Pinpoint the cell where the given text exists, returning its [X, Y] midpoint coordinate. 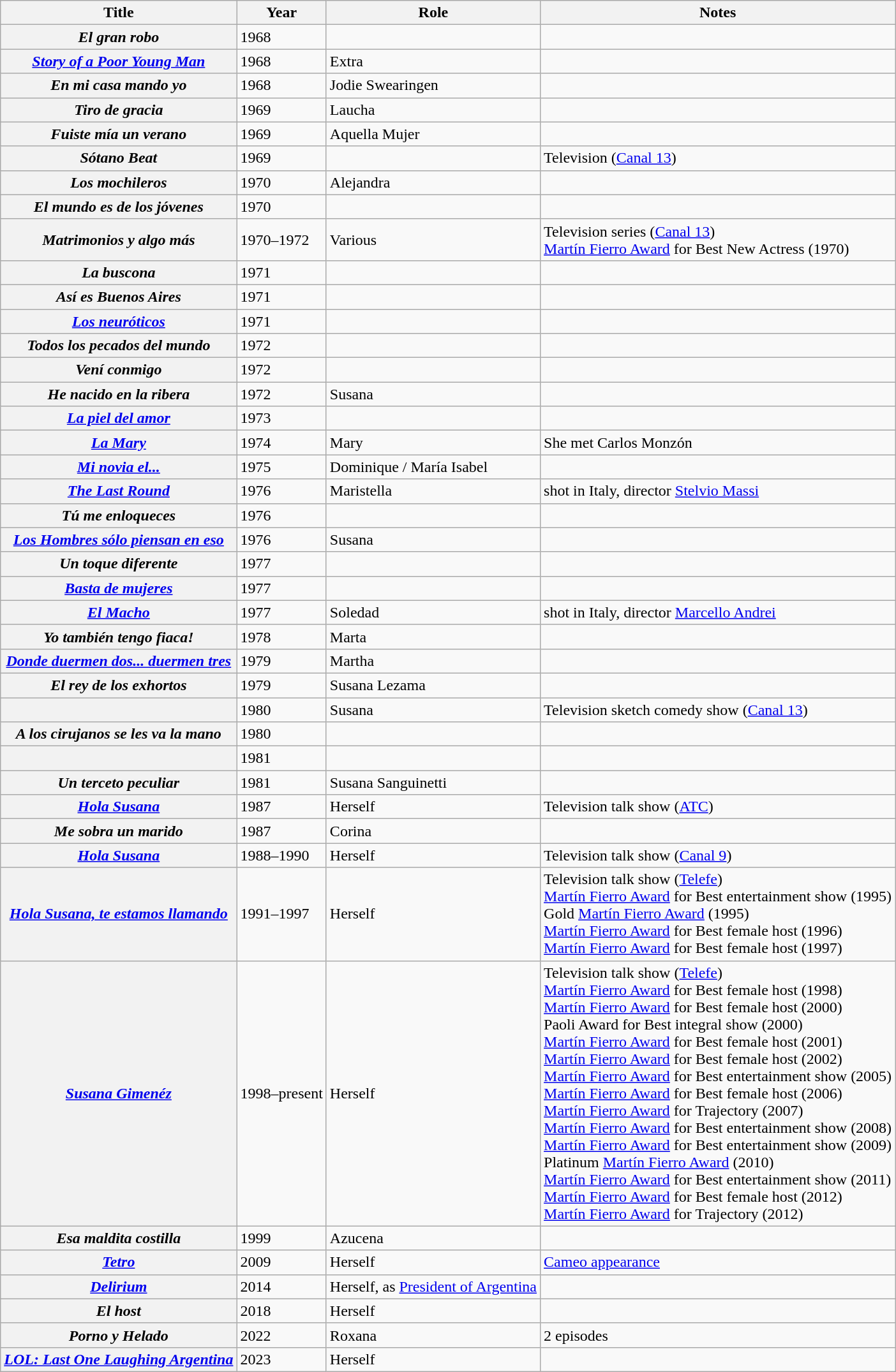
Susana Lezama [433, 685]
La Mary [119, 443]
Donde duermen dos... duermen tres [119, 661]
Mary [433, 443]
Television talk show (ATC) [718, 807]
LOL: Last One Laughing Argentina [119, 1359]
Dominique / María Isabel [433, 467]
Todos los pecados del mundo [119, 346]
2009 [281, 1262]
El rey de los exhortos [119, 685]
shot in Italy, director Stelvio Massi [718, 491]
En mi casa mando yo [119, 85]
Un toque diferente [119, 564]
He nacido en la ribera [119, 394]
Various [433, 240]
Herself, as President of Argentina [433, 1287]
1988–1990 [281, 855]
Susana Sanguinetti [433, 783]
Fuiste mía un verano [119, 134]
1991–1997 [281, 914]
Television talk show (Canal 9) [718, 855]
Delirium [119, 1287]
1970–1972 [281, 240]
Yo también tengo fiaca! [119, 637]
Laucha [433, 110]
Aquella Mujer [433, 134]
El Macho [119, 612]
Hola Susana, te estamos llamando [119, 914]
Extra [433, 61]
2022 [281, 1335]
La buscona [119, 272]
1974 [281, 443]
2 episodes [718, 1335]
Esa maldita costilla [119, 1238]
Television sketch comedy show (Canal 13) [718, 710]
Susana Gimenéz [119, 1093]
Matrimonios y algo más [119, 240]
The Last Round [119, 491]
Me sobra un marido [119, 831]
Alejandra [433, 182]
Los neuróticos [119, 321]
1999 [281, 1238]
Year [281, 13]
Marta [433, 637]
Roxana [433, 1335]
Un terceto peculiar [119, 783]
Notes [718, 13]
2018 [281, 1311]
Mi novia el... [119, 467]
Martha [433, 661]
La piel del amor [119, 418]
Television series (Canal 13)Martín Fierro Award for Best New Actress (1970) [718, 240]
Corina [433, 831]
Basta de mujeres [119, 588]
2014 [281, 1287]
Así es Buenos Aires [119, 297]
2023 [281, 1359]
Vení conmigo [119, 370]
Sótano Beat [119, 158]
Maristella [433, 491]
Title [119, 13]
Azucena [433, 1238]
Tetro [119, 1262]
She met Carlos Monzón [718, 443]
A los cirujanos se les va la mano [119, 734]
El gran robo [119, 37]
El mundo es de los jóvenes [119, 207]
Television (Canal 13) [718, 158]
Cameo appearance [718, 1262]
Los mochileros [119, 182]
El host [119, 1311]
1973 [281, 418]
1978 [281, 637]
shot in Italy, director Marcello Andrei [718, 612]
Story of a Poor Young Man [119, 61]
Porno y Helado [119, 1335]
Jodie Swearingen [433, 85]
Tiro de gracia [119, 110]
Tú me enloqueces [119, 515]
Soledad [433, 612]
1975 [281, 467]
Role [433, 13]
1998–present [281, 1093]
Los Hombres sólo piensan en eso [119, 540]
